Scan for the cell matching the given text and deliver its [X, Y] coordinate at center. 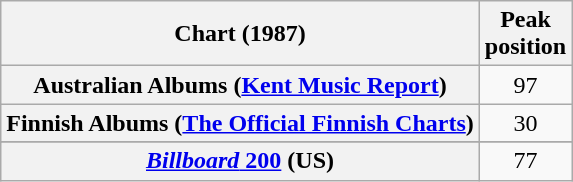
77 [525, 161]
97 [525, 85]
Billboard 200 (US) [240, 161]
Australian Albums (Kent Music Report) [240, 85]
Peakposition [525, 34]
Finnish Albums (The Official Finnish Charts) [240, 123]
30 [525, 123]
Chart (1987) [240, 34]
